Detect which cell encompasses the target text, then output its (X, Y) center coordinate. 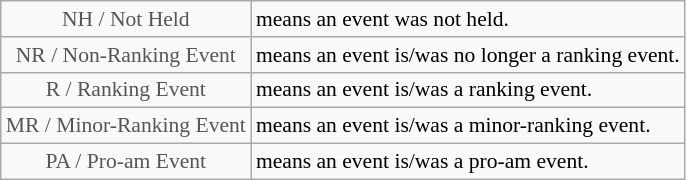
means an event is/was a pro-am event. (468, 162)
means an event is/was a minor-ranking event. (468, 126)
means an event is/was no longer a ranking event. (468, 55)
PA / Pro-am Event (126, 162)
NH / Not Held (126, 19)
means an event was not held. (468, 19)
MR / Minor-Ranking Event (126, 126)
NR / Non-Ranking Event (126, 55)
R / Ranking Event (126, 90)
means an event is/was a ranking event. (468, 90)
